Return the [x, y] coordinate for the center point of the cell that contains the specified text.  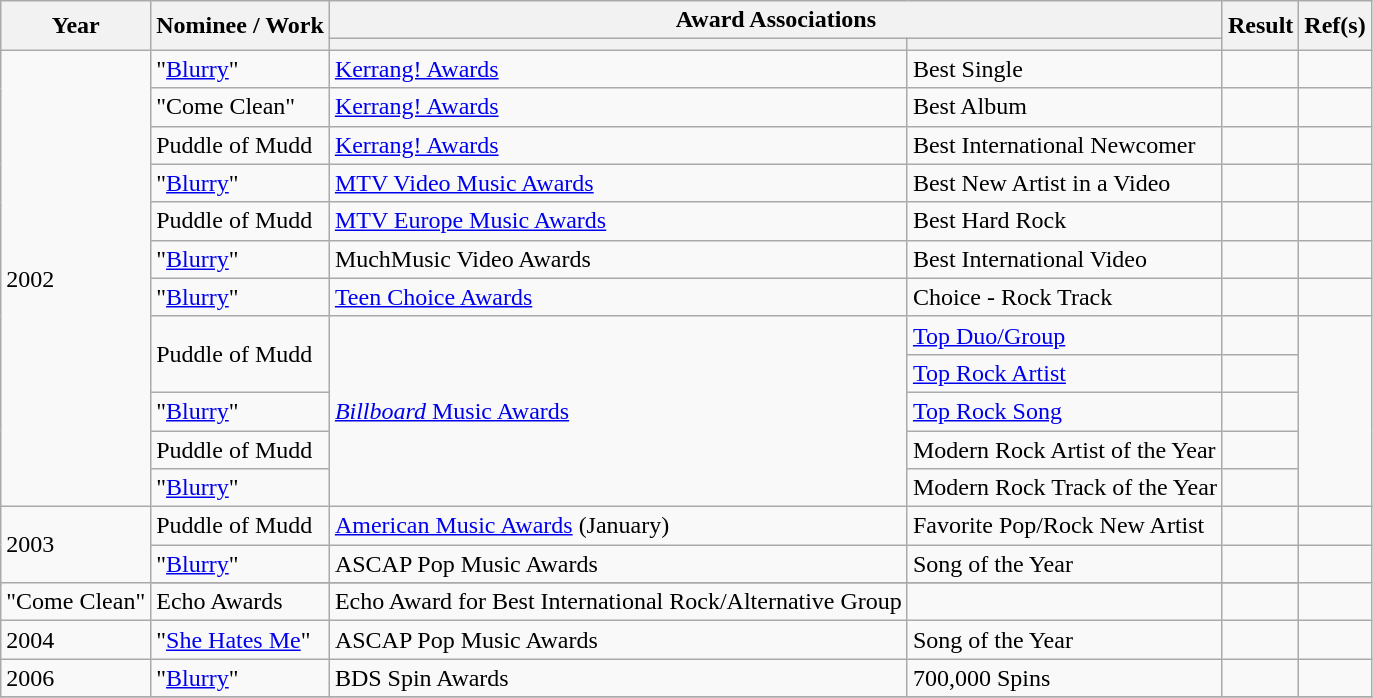
MTV Europe Music Awards [618, 221]
Award Associations [776, 20]
2002 [76, 278]
Top Rock Artist [1064, 373]
Echo Awards [240, 602]
Best International Video [1064, 259]
700,000 Spins [1064, 678]
Top Duo/Group [1064, 335]
MuchMusic Video Awards [618, 259]
2006 [76, 678]
Echo Award for Best International Rock/Alternative Group [618, 602]
Modern Rock Track of the Year [1064, 488]
Teen Choice Awards [618, 297]
American Music Awards (January) [618, 526]
Best Album [1064, 107]
BDS Spin Awards [618, 678]
Choice - Rock Track [1064, 297]
"She Hates Me" [240, 640]
2004 [76, 640]
Year [76, 26]
Best Single [1064, 69]
Top Rock Song [1064, 411]
Billboard Music Awards [618, 411]
Result [1260, 26]
Ref(s) [1335, 26]
Best New Artist in a Video [1064, 183]
Best International Newcomer [1064, 145]
Nominee / Work [240, 26]
Best Hard Rock [1064, 221]
2003 [76, 545]
Favorite Pop/Rock New Artist [1064, 526]
MTV Video Music Awards [618, 183]
Modern Rock Artist of the Year [1064, 449]
